Output the (X, Y) coordinate of the center of the cell containing the given text.  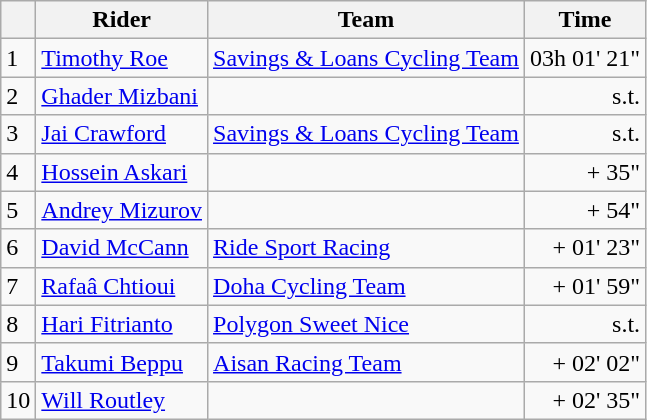
Time (584, 20)
7 (18, 286)
David McCann (122, 248)
+ 01' 59" (584, 286)
4 (18, 172)
5 (18, 210)
9 (18, 362)
Timothy Roe (122, 58)
03h 01' 21" (584, 58)
8 (18, 324)
Aisan Racing Team (366, 362)
Team (366, 20)
3 (18, 134)
Jai Crawford (122, 134)
Polygon Sweet Nice (366, 324)
10 (18, 400)
Rider (122, 20)
Rafaâ Chtioui (122, 286)
Ghader Mizbani (122, 96)
Hossein Askari (122, 172)
Ride Sport Racing (366, 248)
Hari Fitrianto (122, 324)
1 (18, 58)
+ 02' 02" (584, 362)
6 (18, 248)
Doha Cycling Team (366, 286)
2 (18, 96)
+ 35" (584, 172)
Andrey Mizurov (122, 210)
Will Routley (122, 400)
+ 01' 23" (584, 248)
+ 54" (584, 210)
+ 02' 35" (584, 400)
Takumi Beppu (122, 362)
